Search for the cell housing the specified text and yield its (x, y) center coordinate. 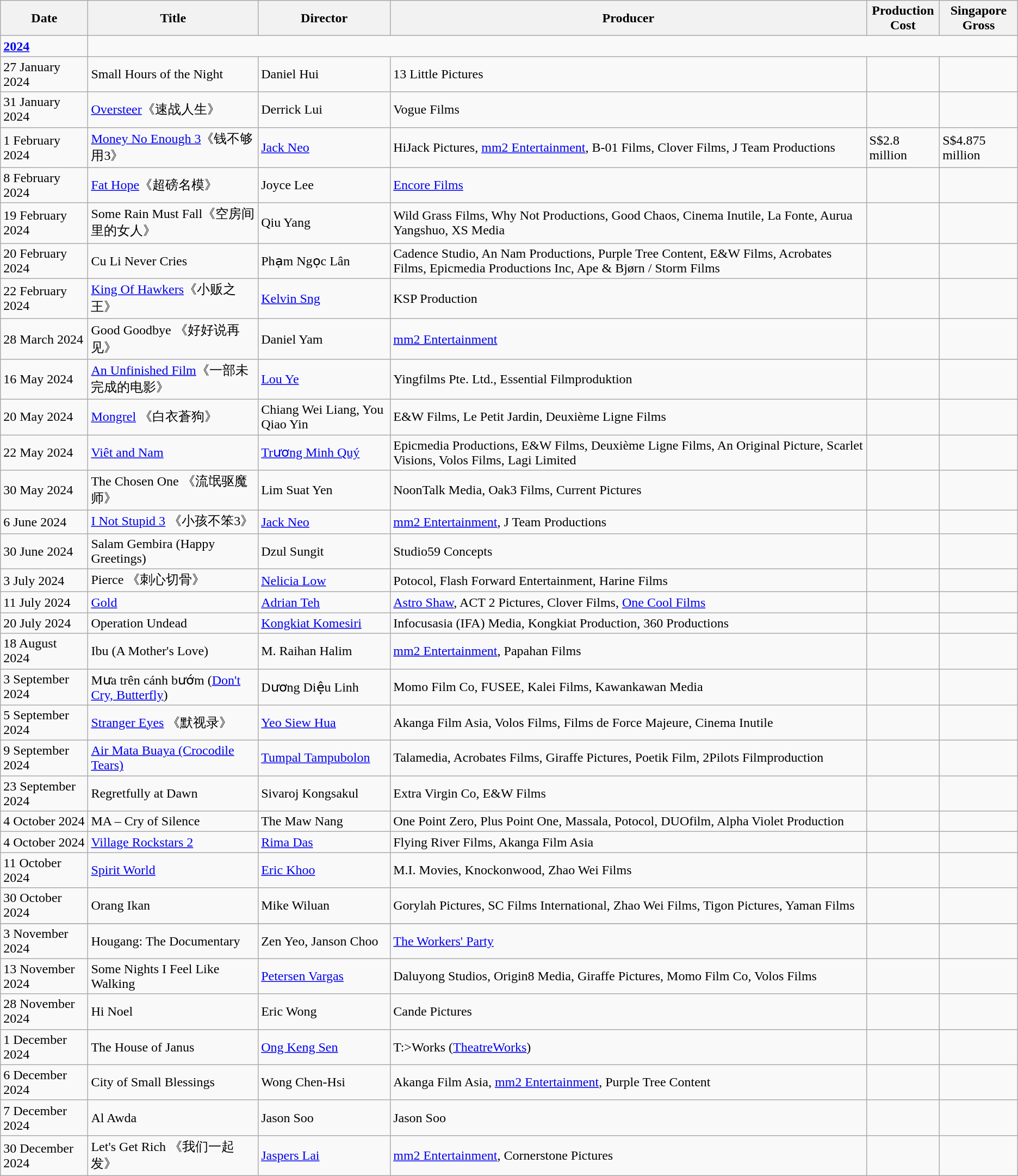
mm2 Entertainment, Papahan Films (629, 651)
The Workers' Party (629, 941)
Date (45, 18)
mm2 Entertainment, Cornerstone Pictures (629, 1155)
Chiang Wei Liang, You Qiao Yin (324, 416)
T:>Works (TheatreWorks) (629, 1047)
Derrick Lui (324, 110)
Al Awda (173, 1118)
Sivaroj Kongsakul (324, 794)
Trương Minh Quý (324, 452)
9 September 2024 (45, 758)
Cu Li Never Cries (173, 261)
11 October 2024 (45, 870)
30 December 2024 (45, 1155)
KSP Production (629, 298)
16 May 2024 (45, 379)
Astro Shaw, ACT 2 Pictures, Clover Films, One Cool Films (629, 602)
Hi Noel (173, 1011)
27 January 2024 (45, 74)
Ong Keng Sen (324, 1047)
mm2 Entertainment, J Team Productions (629, 522)
20 July 2024 (45, 623)
Stranger Eyes 《默视录》 (173, 723)
Daniel Yam (324, 339)
7 December 2024 (45, 1118)
An Unfinished Film《一部未完成的电影》 (173, 379)
Yingfilms Pte. Ltd., Essential Filmproduktion (629, 379)
Infocusasia (IFA) Media, Kongkiat Production, 360 Productions (629, 623)
Pierce 《刺心切骨》 (173, 581)
Dương Diệu Linh (324, 687)
HiJack Pictures, mm2 Entertainment, B-01 Films, Clover Films, J Team Productions (629, 147)
Daluyong Studios, Origin8 Media, Giraffe Pictures, Momo Film Co, Volos Films (629, 976)
6 June 2024 (45, 522)
Lim Suat Yen (324, 490)
3 November 2024 (45, 941)
NoonTalk Media, Oak3 Films, Current Pictures (629, 490)
Wild Grass Films, Why Not Productions, Good Chaos, Cinema Inutile, La Fonte, Aurua Yangshuo, XS Media (629, 223)
Qiu Yang (324, 223)
Salam Gembira (Happy Greetings) (173, 551)
6 December 2024 (45, 1082)
Jaspers Lai (324, 1155)
Rima Das (324, 842)
Wong Chen-Hsi (324, 1082)
King Of Hawkers《小贩之王》 (173, 298)
Encore Films (629, 185)
Air Mata Buaya (Crocodile Tears) (173, 758)
MA – Cry of Silence (173, 822)
I Not Stupid 3 《小孩不笨3》 (173, 522)
Nelicia Low (324, 581)
Ibu (A Mother's Love) (173, 651)
13 November 2024 (45, 976)
31 January 2024 (45, 110)
1 December 2024 (45, 1047)
Some Rain Must Fall《空房间里的女人》 (173, 223)
mm2 Entertainment (629, 339)
Akanga Film Asia, mm2 Entertainment, Purple Tree Content (629, 1082)
Oversteer《速战人生》 (173, 110)
Viêt and Nam (173, 452)
One Point Zero, Plus Point One, Massala, Potocol, DUOfilm, Alpha Violet Production (629, 822)
Extra Virgin Co, E&W Films (629, 794)
28 March 2024 (45, 339)
30 June 2024 (45, 551)
Mưa trên cánh bướm (Don't Cry, Butterfly) (173, 687)
Singapore Gross (979, 18)
Eric Khoo (324, 870)
Studio59 Concepts (629, 551)
M.I. Movies, Knockonwood, Zhao Wei Films (629, 870)
Daniel Hui (324, 74)
S$2.8 million (903, 147)
Tumpal Tampubolon (324, 758)
2024 (45, 46)
22 February 2024 (45, 298)
11 July 2024 (45, 602)
Money No Enough 3《钱不够用3》 (173, 147)
Cande Pictures (629, 1011)
Momo Film Co, FUSEE, Kalei Films, Kawankawan Media (629, 687)
Orang Ikan (173, 906)
Cadence Studio, An Nam Productions, Purple Tree Content, E&W Films, Acrobates Films, Epicmedia Productions Inc, Ape & Bjørn / Storm Films (629, 261)
Phạm Ngọc Lân (324, 261)
The Maw Nang (324, 822)
Akanga Film Asia, Volos Films, Films de Force Majeure, Cinema Inutile (629, 723)
30 May 2024 (45, 490)
28 November 2024 (45, 1011)
Vogue Films (629, 110)
Joyce Lee (324, 185)
20 May 2024 (45, 416)
Production Cost (903, 18)
Eric Wong (324, 1011)
M. Raihan Halim (324, 651)
5 September 2024 (45, 723)
1 February 2024 (45, 147)
Good Goodbye 《好好说再见》 (173, 339)
Dzul Sungit (324, 551)
Epicmedia Productions, E&W Films, Deuxième Ligne Films, An Original Picture, Scarlet Visions, Volos Films, Lagi Limited (629, 452)
Operation Undead (173, 623)
Potocol, Flash Forward Entertainment, Harine Films (629, 581)
Flying River Films, Akanga Film Asia (629, 842)
30 October 2024 (45, 906)
Kongkiat Komesiri (324, 623)
13 Little Pictures (629, 74)
The House of Janus (173, 1047)
E&W Films, Le Petit Jardin, Deuxième Ligne Films (629, 416)
Fat Hope《超磅名模》 (173, 185)
Director (324, 18)
Zen Yeo, Janson Choo (324, 941)
Adrian Teh (324, 602)
3 September 2024 (45, 687)
22 May 2024 (45, 452)
The Chosen One 《流氓驱魔师》 (173, 490)
Regretfully at Dawn (173, 794)
Spirit World (173, 870)
Talamedia, Acrobates Films, Giraffe Pictures, Poetik Film, 2Pilots Filmproduction (629, 758)
Lou Ye (324, 379)
Hougang: The Documentary (173, 941)
Mongrel 《白衣蒼狗》 (173, 416)
Mike Wiluan (324, 906)
Title (173, 18)
20 February 2024 (45, 261)
Yeo Siew Hua (324, 723)
3 July 2024 (45, 581)
23 September 2024 (45, 794)
Let's Get Rich 《我们一起发》 (173, 1155)
18 August 2024 (45, 651)
Some Nights I Feel Like Walking (173, 976)
Small Hours of the Night (173, 74)
19 February 2024 (45, 223)
City of Small Blessings (173, 1082)
Producer (629, 18)
Gold (173, 602)
Village Rockstars 2 (173, 842)
Petersen Vargas (324, 976)
S$4.875 million (979, 147)
Kelvin Sng (324, 298)
8 February 2024 (45, 185)
Gorylah Pictures, SC Films International, Zhao Wei Films, Tigon Pictures, Yaman Films (629, 906)
